Detect which cell encompasses the target text, then output its (X, Y) center coordinate. 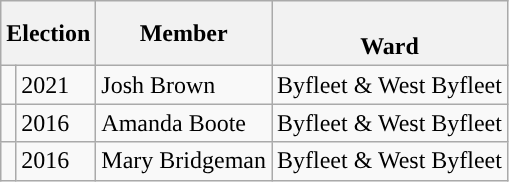
Amanda Boote (184, 123)
Ward (390, 34)
Member (184, 34)
Mary Bridgeman (184, 161)
2021 (56, 85)
Josh Brown (184, 85)
Election (48, 34)
